Return the (x, y) coordinate for the center point of the cell that contains the specified text.  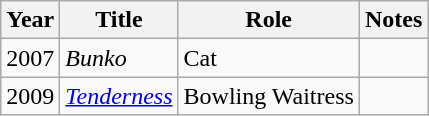
Year (30, 20)
Role (268, 20)
Bunko (119, 58)
Notes (393, 20)
Title (119, 20)
Tenderness (119, 96)
Cat (268, 58)
2007 (30, 58)
2009 (30, 96)
Bowling Waitress (268, 96)
